Output the [X, Y] coordinate of the center of the cell containing the given text.  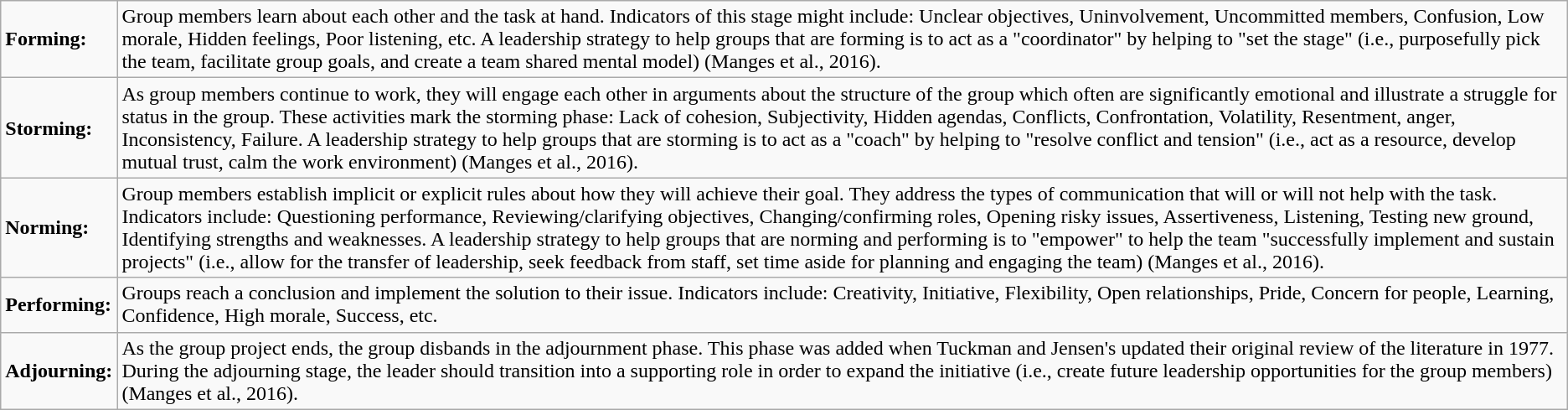
Performing: [59, 305]
Adjourning: [59, 371]
Forming: [59, 39]
Storming: [59, 127]
Norming: [59, 228]
